Capture the cell that displays the provided text and extract its [X, Y] central coordinate. 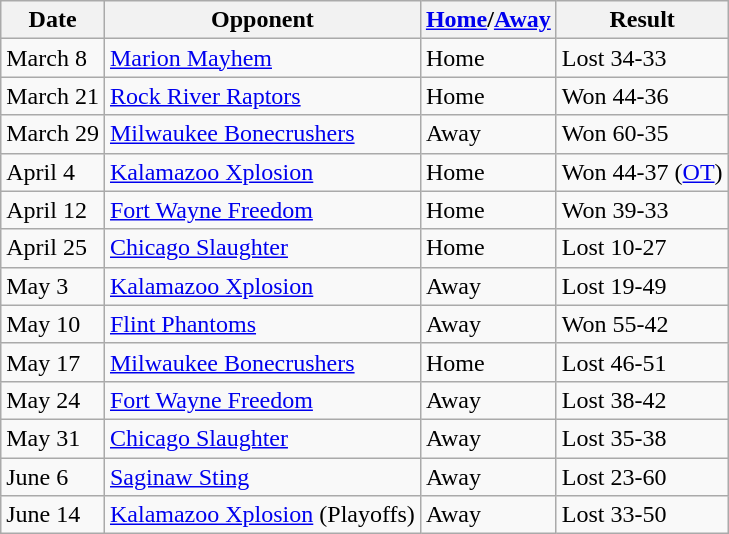
Won 55-42 [642, 324]
Flint Phantoms [262, 324]
March 21 [53, 96]
Lost 46-51 [642, 362]
Kalamazoo Xplosion (Playoffs) [262, 515]
March 29 [53, 134]
March 8 [53, 58]
Won 44-36 [642, 96]
Lost 10-27 [642, 248]
Lost 35-38 [642, 438]
Result [642, 20]
Won 44-37 (OT) [642, 172]
Saginaw Sting [262, 477]
Marion Mayhem [262, 58]
April 12 [53, 210]
Lost 34-33 [642, 58]
Won 39-33 [642, 210]
June 6 [53, 477]
Won 60-35 [642, 134]
Home/Away [488, 20]
Lost 23-60 [642, 477]
Rock River Raptors [262, 96]
Lost 19-49 [642, 286]
Opponent [262, 20]
Lost 38-42 [642, 400]
May 17 [53, 362]
June 14 [53, 515]
May 3 [53, 286]
May 10 [53, 324]
Lost 33-50 [642, 515]
May 31 [53, 438]
May 24 [53, 400]
April 25 [53, 248]
April 4 [53, 172]
Date [53, 20]
